Scan for the cell matching the given text and deliver its (X, Y) coordinate at center. 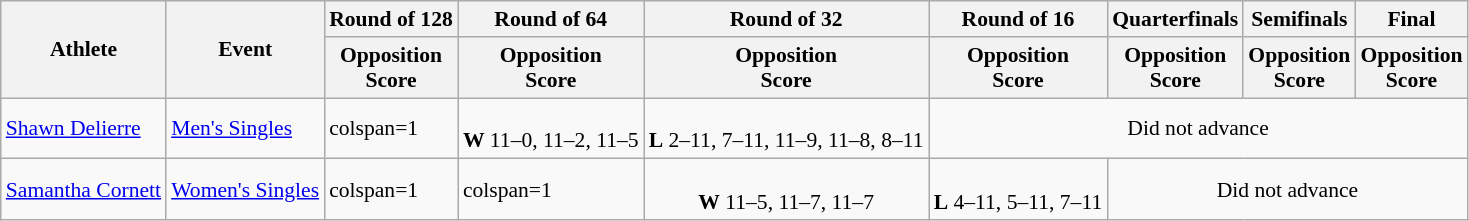
W 11–5, 11–7, 11–7 (786, 190)
Final (1411, 19)
Men's Singles (245, 128)
Event (245, 50)
L 4–11, 5–11, 7–11 (1018, 190)
Samantha Cornett (84, 190)
Athlete (84, 50)
Round of 32 (786, 19)
Semifinals (1299, 19)
Shawn Delierre (84, 128)
Round of 128 (391, 19)
W 11–0, 11–2, 11–5 (551, 128)
Round of 16 (1018, 19)
Women's Singles (245, 190)
L 2–11, 7–11, 11–9, 11–8, 8–11 (786, 128)
Round of 64 (551, 19)
Quarterfinals (1175, 19)
